Scan for the cell matching the given text and deliver its [x, y] coordinate at center. 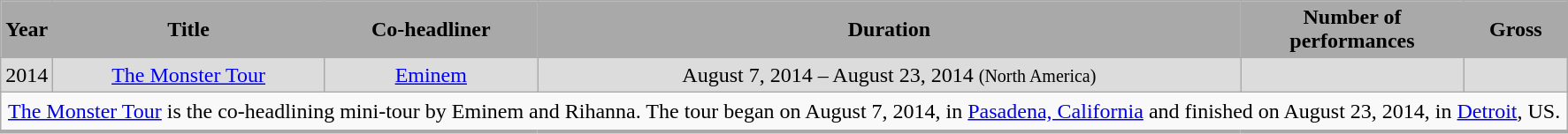
Eminem [431, 75]
Number ofperformances [1353, 30]
2014 [27, 75]
The Monster Tour [189, 75]
Co-headliner [431, 30]
August 7, 2014 – August 23, 2014 (North America) [890, 75]
Duration [890, 30]
Title [189, 30]
Gross [1516, 30]
Year [27, 30]
